Find where the given text appears and provide that cell's center as [x, y] coordinate. 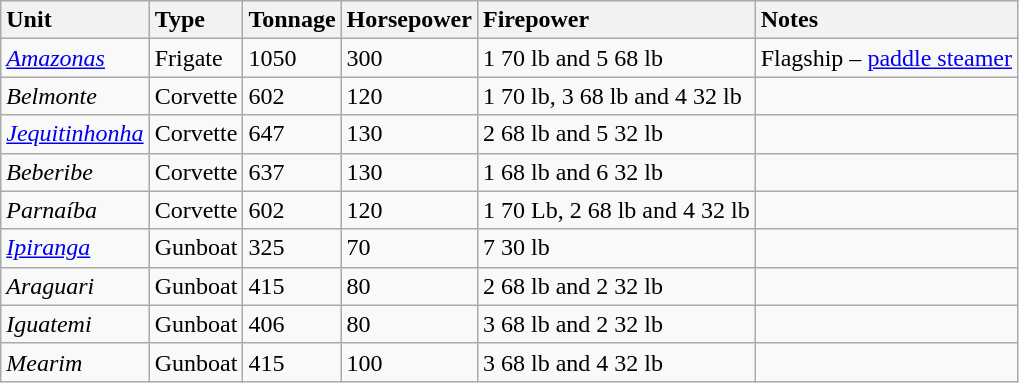
300 [409, 58]
Frigate [196, 58]
Type [196, 20]
1050 [292, 58]
Flagship – paddle steamer [886, 58]
Horsepower [409, 20]
325 [292, 248]
Belmonte [75, 96]
7 30 lb [616, 248]
406 [292, 324]
1 70 Lb, 2 68 lb and 4 32 lb [616, 210]
Jequitinhonha [75, 134]
Parnaíba [75, 210]
637 [292, 172]
Ipiranga [75, 248]
2 68 lb and 2 32 lb [616, 286]
Firepower [616, 20]
Tonnage [292, 20]
2 68 lb and 5 32 lb [616, 134]
Unit [75, 20]
1 70 lb and 5 68 lb [616, 58]
3 68 lb and 4 32 lb [616, 362]
70 [409, 248]
Mearim [75, 362]
Iguatemi [75, 324]
Amazonas [75, 58]
1 70 lb, 3 68 lb and 4 32 lb [616, 96]
Araguari [75, 286]
Notes [886, 20]
100 [409, 362]
647 [292, 134]
1 68 lb and 6 32 lb [616, 172]
Beberibe [75, 172]
3 68 lb and 2 32 lb [616, 324]
